Find where the given text appears and provide that cell's center as (x, y) coordinate. 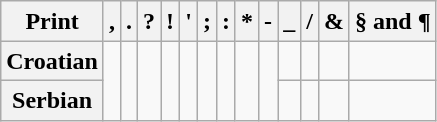
? (150, 21)
Serbian (52, 100)
§ and ¶ (392, 21)
: (226, 21)
& (334, 21)
_ (290, 21)
; (206, 21)
* (246, 21)
' (189, 21)
! (170, 21)
, (112, 21)
Print (52, 21)
- (268, 21)
Croatian (52, 61)
. (128, 21)
/ (310, 21)
